Pinpoint the cell where the given text exists, returning its [x, y] midpoint coordinate. 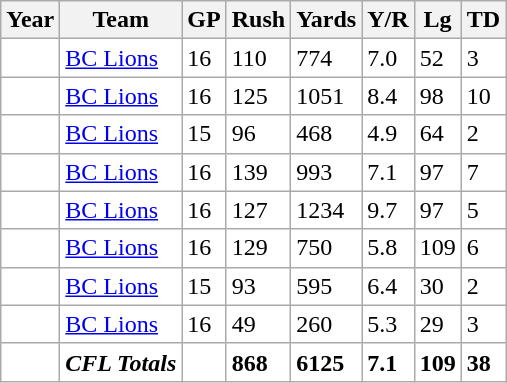
49 [258, 324]
TD [483, 20]
595 [326, 286]
CFL Totals [121, 362]
98 [438, 96]
38 [483, 362]
9.7 [388, 210]
93 [258, 286]
Team [121, 20]
8.4 [388, 96]
110 [258, 58]
5.8 [388, 248]
774 [326, 58]
750 [326, 248]
6.4 [388, 286]
7.0 [388, 58]
29 [438, 324]
868 [258, 362]
139 [258, 172]
96 [258, 134]
260 [326, 324]
Rush [258, 20]
30 [438, 286]
52 [438, 58]
5.3 [388, 324]
5 [483, 210]
GP [204, 20]
125 [258, 96]
127 [258, 210]
6125 [326, 362]
Y/R [388, 20]
129 [258, 248]
1234 [326, 210]
993 [326, 172]
6 [483, 248]
1051 [326, 96]
Lg [438, 20]
64 [438, 134]
10 [483, 96]
Year [30, 20]
Yards [326, 20]
7 [483, 172]
4.9 [388, 134]
468 [326, 134]
